Detect which cell encompasses the target text, then output its (X, Y) center coordinate. 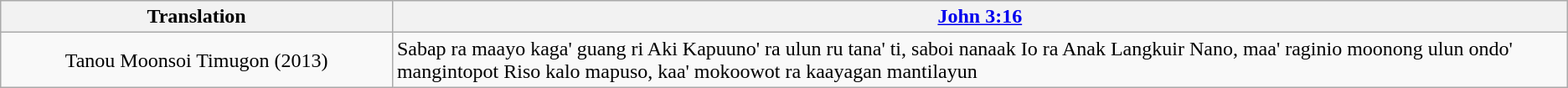
Translation (197, 17)
John 3:16 (980, 17)
Tanou Moonsoi Timugon (2013) (197, 60)
